Provide the [X, Y] coordinate of the cell's center where the given text is located.  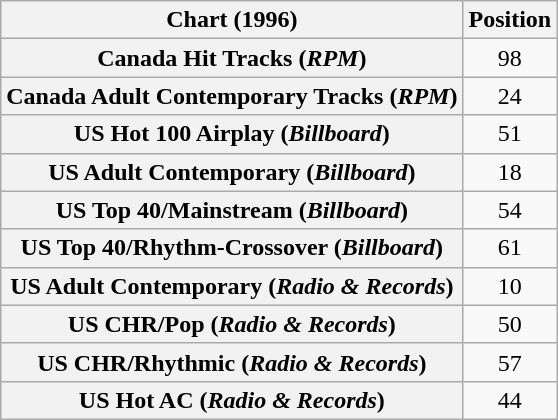
US Adult Contemporary (Billboard) [232, 172]
Canada Adult Contemporary Tracks (RPM) [232, 96]
18 [510, 172]
US Adult Contemporary (Radio & Records) [232, 286]
US CHR/Rhythmic (Radio & Records) [232, 362]
57 [510, 362]
Chart (1996) [232, 20]
44 [510, 400]
51 [510, 134]
US CHR/Pop (Radio & Records) [232, 324]
US Top 40/Mainstream (Billboard) [232, 210]
US Hot AC (Radio & Records) [232, 400]
54 [510, 210]
US Hot 100 Airplay (Billboard) [232, 134]
US Top 40/Rhythm-Crossover (Billboard) [232, 248]
10 [510, 286]
24 [510, 96]
Canada Hit Tracks (RPM) [232, 58]
Position [510, 20]
61 [510, 248]
98 [510, 58]
50 [510, 324]
